Capture the cell that displays the provided text and extract its (x, y) central coordinate. 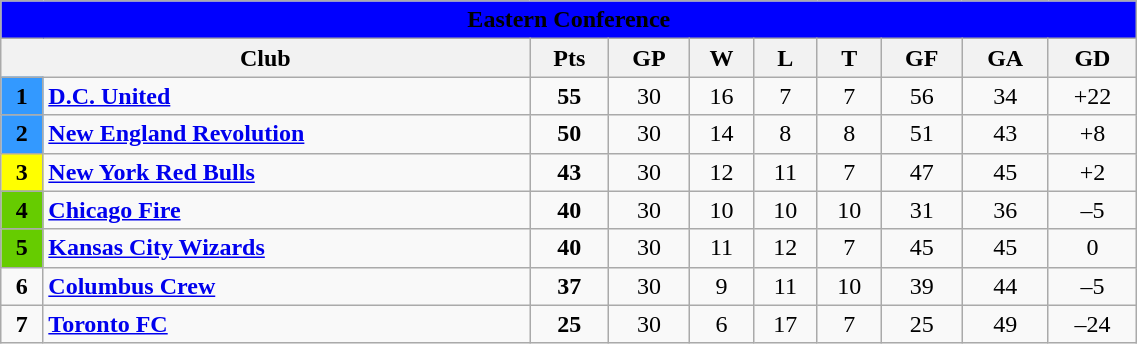
+22 (1092, 96)
T (849, 58)
+8 (1092, 134)
GF (922, 58)
49 (1005, 324)
GP (650, 58)
0 (1092, 248)
GA (1005, 58)
Chicago Fire (286, 210)
34 (1005, 96)
W (721, 58)
51 (922, 134)
New England Revolution (286, 134)
Columbus Crew (286, 286)
39 (922, 286)
Kansas City Wizards (286, 248)
14 (721, 134)
16 (721, 96)
–24 (1092, 324)
55 (570, 96)
GD (1092, 58)
50 (570, 134)
2 (22, 134)
56 (922, 96)
Club (266, 58)
New York Red Bulls (286, 172)
4 (22, 210)
Pts (570, 58)
+2 (1092, 172)
D.C. United (286, 96)
Toronto FC (286, 324)
L (785, 58)
47 (922, 172)
31 (922, 210)
1 (22, 96)
3 (22, 172)
44 (1005, 286)
37 (570, 286)
Eastern Conference (569, 20)
36 (1005, 210)
17 (785, 324)
9 (721, 286)
5 (22, 248)
